Identify which cell holds the provided text, then report its [X, Y] central coordinate. 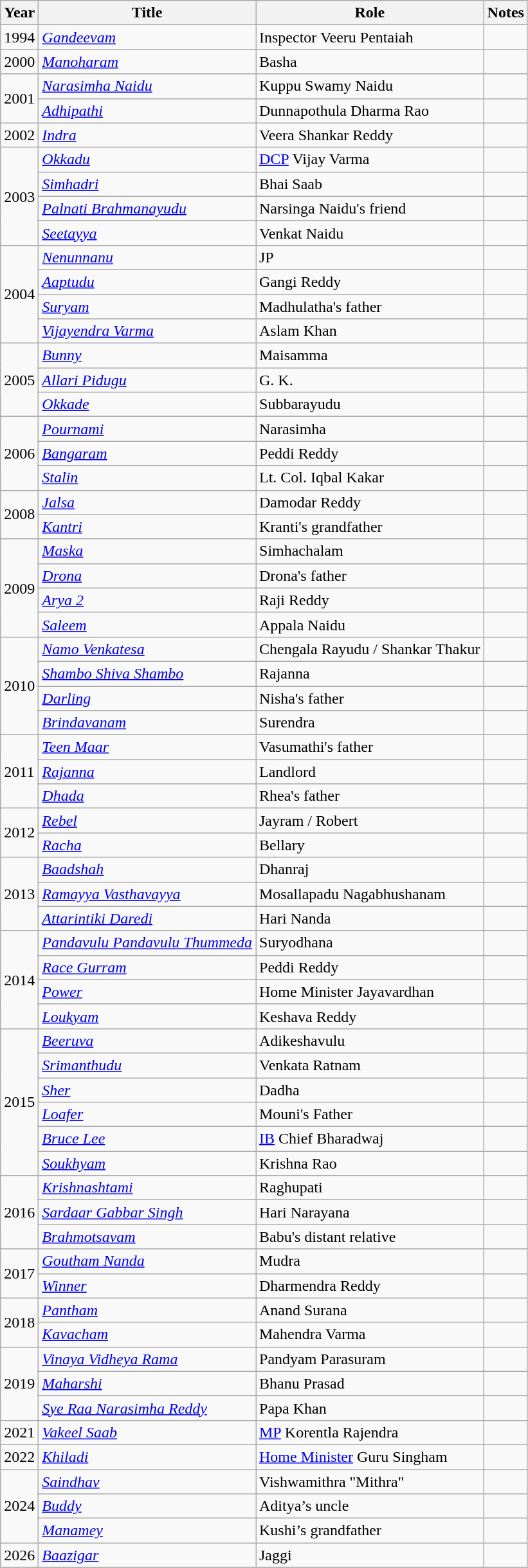
Subbarayudu [370, 405]
Maharshi [147, 1383]
Winner [147, 1286]
Drona's father [370, 576]
Nenunnanu [147, 257]
2013 [19, 894]
Gangi Reddy [370, 282]
Dhada [147, 796]
Babu's distant relative [370, 1237]
Race Gurram [147, 967]
2017 [19, 1273]
Suryam [147, 307]
Shambo Shiva Shambo [147, 673]
2014 [19, 980]
Papa Khan [370, 1408]
Title [147, 13]
Khiladi [147, 1457]
Hari Narayana [370, 1212]
Lt. Col. Iqbal Kakar [370, 478]
2004 [19, 294]
Okkade [147, 405]
Soukhyam [147, 1163]
Kuppu Swamy Naidu [370, 86]
Manoharam [147, 62]
Landlord [370, 772]
Rhea's father [370, 796]
Vinaya Vidheya Rama [147, 1359]
Keshava Reddy [370, 1016]
Okkadu [147, 160]
2016 [19, 1212]
2024 [19, 1506]
Bhanu Prasad [370, 1383]
Nisha's father [370, 698]
2018 [19, 1322]
Venkat Naidu [370, 233]
Vishwamithra "Mithra" [370, 1481]
2012 [19, 833]
Role [370, 13]
2002 [19, 135]
Bruce Lee [147, 1139]
Sardaar Gabbar Singh [147, 1212]
Jaggi [370, 1555]
Kushi’s grandfather [370, 1531]
Raghupati [370, 1188]
Aslam Khan [370, 331]
Manamey [147, 1531]
Power [147, 992]
Dadha [370, 1090]
Kranti's grandfather [370, 527]
Drona [147, 576]
Gandeevam [147, 37]
Buddy [147, 1506]
Vijayendra Varma [147, 331]
Vasumathi's father [370, 747]
Sye Raa Narasimha Reddy [147, 1408]
Pandavulu Pandavulu Thummeda [147, 943]
2001 [19, 98]
Loukyam [147, 1016]
Narsinga Naidu's friend [370, 208]
Home Minister Guru Singham [370, 1457]
2003 [19, 196]
Saindhav [147, 1481]
2005 [19, 380]
Stalin [147, 478]
2015 [19, 1102]
Racha [147, 845]
Namo Venkatesa [147, 649]
Beeruva [147, 1041]
Dunnapothula Dharma Rao [370, 111]
Bunny [147, 356]
Inspector Veeru Pentaiah [370, 37]
Jalsa [147, 502]
JP [370, 257]
Chengala Rayudu / Shankar Thakur [370, 649]
DCP Vijay Varma [370, 160]
Krishna Rao [370, 1163]
Sher [147, 1090]
Krishnashtami [147, 1188]
Allari Pidugu [147, 380]
Arya 2 [147, 600]
Vakeel Saab [147, 1432]
Veera Shankar Reddy [370, 135]
Maisamma [370, 356]
Venkata Ratnam [370, 1065]
Baazigar [147, 1555]
Jayram / Robert [370, 821]
Teen Maar [147, 747]
Loafer [147, 1115]
Seetayya [147, 233]
2008 [19, 515]
Brindavanam [147, 723]
Damodar Reddy [370, 502]
Aditya’s uncle [370, 1506]
Pandyam Parasuram [370, 1359]
Narasimha Naidu [147, 86]
Kantri [147, 527]
Pournami [147, 429]
Ramayya Vasthavayya [147, 894]
Baadshah [147, 870]
2009 [19, 588]
Hari Nanda [370, 918]
Appala Naidu [370, 624]
Palnati Brahmanayudu [147, 208]
Pantham [147, 1310]
Anand Surana [370, 1310]
Dharmendra Reddy [370, 1286]
2010 [19, 686]
MP Korentla Rajendra [370, 1432]
Year [19, 13]
2019 [19, 1383]
Suryodhana [370, 943]
Raji Reddy [370, 600]
IB Chief Bharadwaj [370, 1139]
Madhulatha's father [370, 307]
Simhadri [147, 184]
Dhanraj [370, 870]
Rebel [147, 821]
Bellary [370, 845]
2000 [19, 62]
Bhai Saab [370, 184]
Mosallapadu Nagabhushanam [370, 894]
Bangaram [147, 453]
Indra [147, 135]
Attarintiki Daredi [147, 918]
G. K. [370, 380]
Aaptudu [147, 282]
Kavacham [147, 1335]
Srimanthudu [147, 1065]
Basha [370, 62]
2021 [19, 1432]
Mudra [370, 1261]
Surendra [370, 723]
Narasimha [370, 429]
2026 [19, 1555]
Brahmotsavam [147, 1237]
Notes [505, 13]
Saleem [147, 624]
Home Minister Jayavardhan [370, 992]
Adhipathi [147, 111]
Darling [147, 698]
Adikeshavulu [370, 1041]
2011 [19, 772]
Mahendra Varma [370, 1335]
Goutham Nanda [147, 1261]
2022 [19, 1457]
Mouni's Father [370, 1115]
Maska [147, 551]
1994 [19, 37]
Simhachalam [370, 551]
2006 [19, 453]
